Provide the (x, y) coordinate of the cell's center where the given text is located.  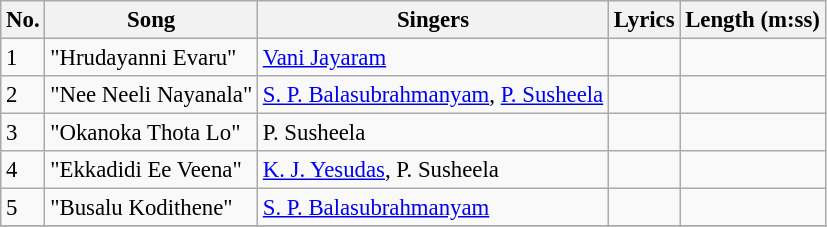
K. J. Yesudas, P. Susheela (432, 170)
Lyrics (644, 20)
2 (23, 95)
"Nee Neeli Nayanala" (152, 95)
4 (23, 170)
Song (152, 20)
P. Susheela (432, 133)
"Okanoka Thota Lo" (152, 133)
No. (23, 20)
5 (23, 208)
S. P. Balasubrahmanyam, P. Susheela (432, 95)
3 (23, 133)
"Hrudayanni Evaru" (152, 58)
"Ekkadidi Ee Veena" (152, 170)
1 (23, 58)
S. P. Balasubrahmanyam (432, 208)
Vani Jayaram (432, 58)
Singers (432, 20)
"Busalu Kodithene" (152, 208)
Length (m:ss) (752, 20)
